From the cell containing the given text, extract its center point as (X, Y) coordinate. 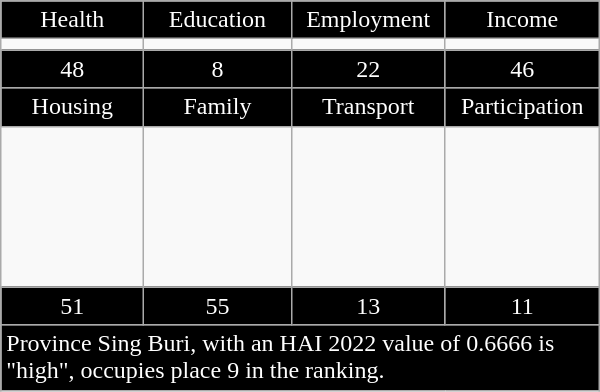
8 (218, 69)
Participation (522, 107)
55 (218, 306)
Income (522, 20)
Education (218, 20)
Family (218, 107)
22 (368, 69)
Province Sing Buri, with an HAI 2022 value of 0.6666 is "high", occupies place 9 in the ranking. (300, 358)
Housing (72, 107)
11 (522, 306)
Employment (368, 20)
51 (72, 306)
46 (522, 69)
48 (72, 69)
Health (72, 20)
Transport (368, 107)
13 (368, 306)
